Provide the (x, y) coordinate of the cell's center where the given text is located.  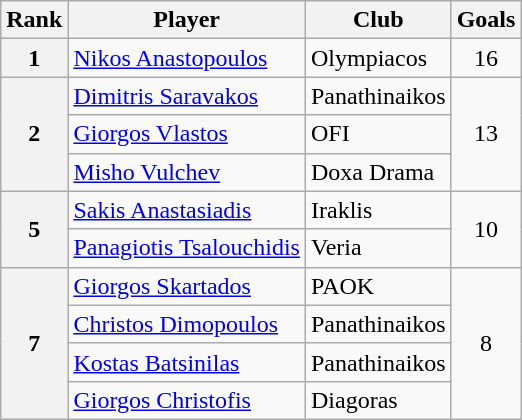
PAOK (378, 286)
Rank (34, 20)
Doxa Drama (378, 172)
Player (187, 20)
Dimitris Saravakos (187, 96)
Misho Vulchev (187, 172)
10 (486, 229)
Sakis Anastasiadis (187, 210)
Kostas Batsinilas (187, 362)
2 (34, 134)
OFI (378, 134)
1 (34, 58)
Veria (378, 248)
8 (486, 343)
7 (34, 343)
Goals (486, 20)
16 (486, 58)
5 (34, 229)
Olympiacos (378, 58)
Giorgos Christofis (187, 400)
Diagoras (378, 400)
Iraklis (378, 210)
Christos Dimopoulos (187, 324)
Nikos Anastopoulos (187, 58)
13 (486, 134)
Club (378, 20)
Giorgos Skartados (187, 286)
Panagiotis Tsalouchidis (187, 248)
Giorgos Vlastos (187, 134)
